Identify which cell holds the provided text, then report its (X, Y) central coordinate. 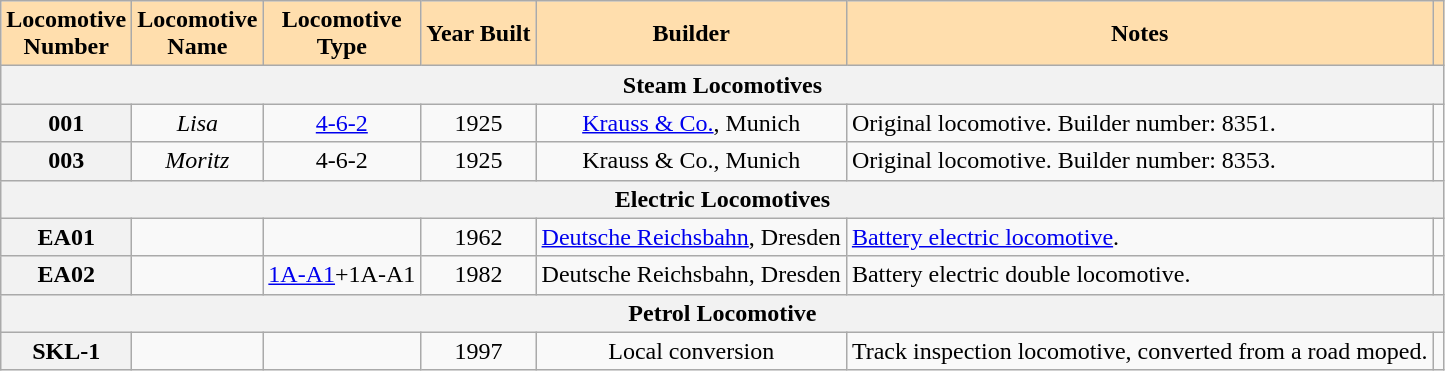
Petrol Locomotive (722, 313)
Track inspection locomotive, converted from a road moped. (1140, 351)
Local conversion (691, 351)
1997 (478, 351)
Builder (691, 34)
Battery electric double locomotive. (1140, 275)
EA02 (66, 275)
1962 (478, 237)
Moritz (198, 161)
LocomotiveName (198, 34)
003 (66, 161)
Steam Locomotives (722, 85)
1982 (478, 275)
Original locomotive. Builder number: 8353. (1140, 161)
Original locomotive. Builder number: 8351. (1140, 123)
Electric Locomotives (722, 199)
Notes (1140, 34)
SKL-1 (66, 351)
Year Built (478, 34)
001 (66, 123)
LocomotiveNumber (66, 34)
Battery electric locomotive. (1140, 237)
LocomotiveType (342, 34)
1A-A1+1A-A1 (342, 275)
EA01 (66, 237)
Lisa (198, 123)
